Return (x, y) of the center of cell containing provided text 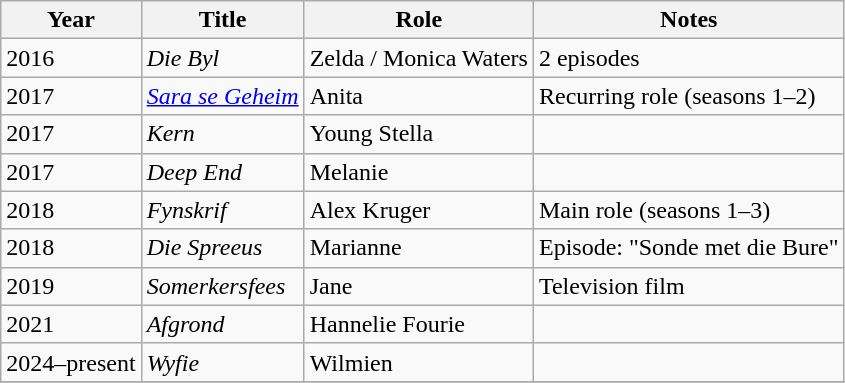
Melanie (418, 172)
Recurring role (seasons 1–2) (688, 96)
Jane (418, 286)
2016 (71, 58)
Wilmien (418, 362)
Fynskrif (222, 210)
Kern (222, 134)
Deep End (222, 172)
Marianne (418, 248)
Anita (418, 96)
Television film (688, 286)
2019 (71, 286)
Notes (688, 20)
Alex Kruger (418, 210)
Main role (seasons 1–3) (688, 210)
Die Byl (222, 58)
2 episodes (688, 58)
Sara se Geheim (222, 96)
Wyfie (222, 362)
Year (71, 20)
Hannelie Fourie (418, 324)
Title (222, 20)
2021 (71, 324)
Somerkersfees (222, 286)
Zelda / Monica Waters (418, 58)
Afgrond (222, 324)
2024–present (71, 362)
Die Spreeus (222, 248)
Young Stella (418, 134)
Role (418, 20)
Episode: "Sonde met die Bure" (688, 248)
